Search for the cell housing the specified text and yield its (x, y) center coordinate. 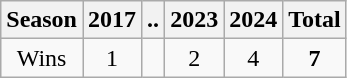
.. (154, 20)
1 (112, 58)
2024 (254, 20)
7 (315, 58)
4 (254, 58)
2023 (194, 20)
Total (315, 20)
2017 (112, 20)
Wins (42, 58)
Season (42, 20)
2 (194, 58)
